From the cell containing the given text, extract its center point as (x, y) coordinate. 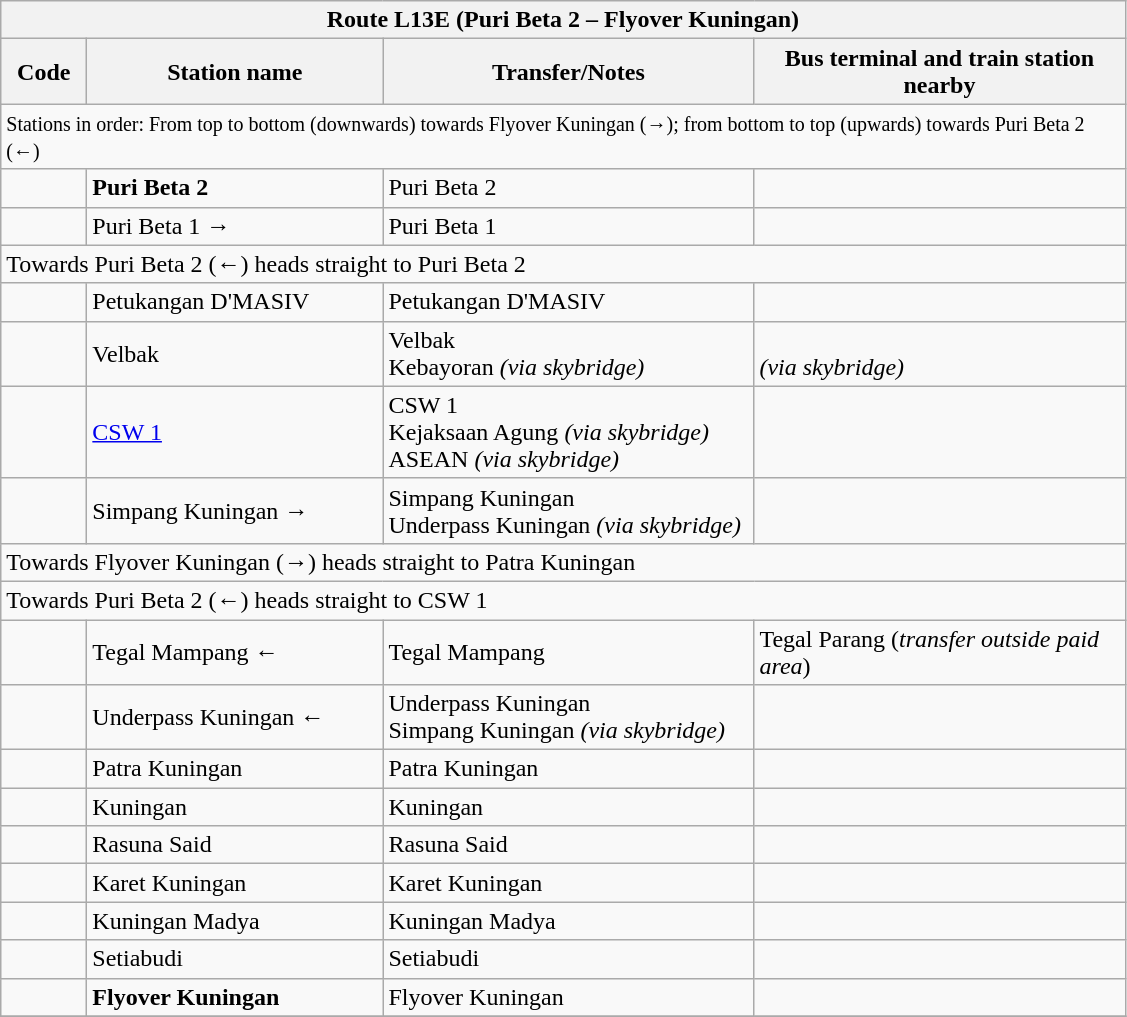
CSW 1 (235, 432)
(via skybridge) (940, 354)
Bus terminal and train station nearby (940, 72)
Velbak (235, 354)
Simpang Kuningan → (235, 510)
Stations in order: From top to bottom (downwards) towards Flyover Kuningan (→); from bottom to top (upwards) towards Puri Beta 2 (←) (563, 136)
Towards Flyover Kuningan (→) heads straight to Patra Kuningan (563, 562)
CSW 1 Kejaksaan Agung (via skybridge) ASEAN (via skybridge) (568, 432)
Tegal Mampang (568, 652)
Route L13E (Puri Beta 2 – Flyover Kuningan) (563, 20)
Underpass Kuningan Simpang Kuningan (via skybridge) (568, 718)
Towards Puri Beta 2 (←) heads straight to CSW 1 (563, 600)
Code (44, 72)
Tegal Parang (transfer outside paid area) (940, 652)
Velbak Kebayoran (via skybridge) (568, 354)
Towards Puri Beta 2 (←) heads straight to Puri Beta 2 (563, 264)
Puri Beta 1 → (235, 226)
Puri Beta 1 (568, 226)
Tegal Mampang ← (235, 652)
Simpang Kuningan Underpass Kuningan (via skybridge) (568, 510)
Underpass Kuningan ← (235, 718)
Station name (235, 72)
Transfer/Notes (568, 72)
